Pinpoint the cell where the given text exists, returning its [x, y] midpoint coordinate. 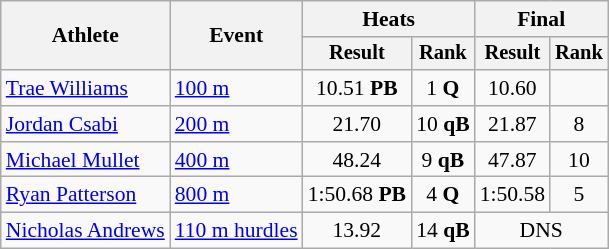
9 qB [443, 160]
10 [579, 160]
110 m hurdles [236, 231]
10 qB [443, 124]
48.24 [357, 160]
4 Q [443, 195]
Athlete [86, 36]
DNS [542, 231]
Trae Williams [86, 88]
200 m [236, 124]
21.87 [512, 124]
21.70 [357, 124]
Final [542, 19]
Event [236, 36]
Michael Mullet [86, 160]
13.92 [357, 231]
1:50.68 PB [357, 195]
Jordan Csabi [86, 124]
10.60 [512, 88]
10.51 PB [357, 88]
100 m [236, 88]
800 m [236, 195]
14 qB [443, 231]
1:50.58 [512, 195]
1 Q [443, 88]
Nicholas Andrews [86, 231]
47.87 [512, 160]
Ryan Patterson [86, 195]
400 m [236, 160]
Heats [389, 19]
8 [579, 124]
5 [579, 195]
